Output the [X, Y] coordinate of the center of the cell containing the given text.  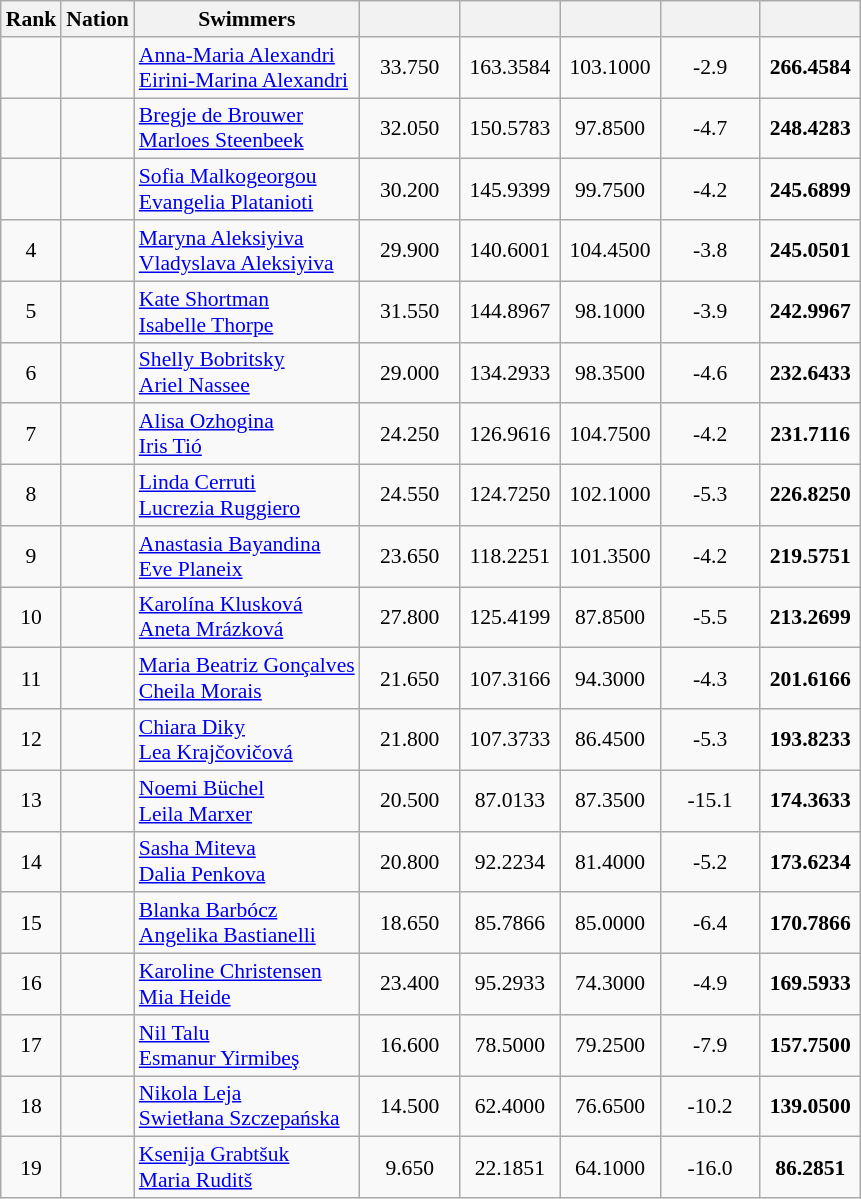
Nation [97, 19]
Alisa OzhoginaIris Tió [247, 434]
-4.7 [710, 128]
245.0501 [810, 250]
17 [32, 1046]
86.2851 [810, 1168]
Anastasia BayandinaEve Planeix [247, 556]
30.200 [410, 190]
64.1000 [610, 1168]
104.7500 [610, 434]
193.8233 [810, 740]
97.8500 [610, 128]
19 [32, 1168]
18 [32, 1106]
27.800 [410, 618]
-5.2 [710, 862]
213.2699 [810, 618]
20.800 [410, 862]
Maryna AleksiyivaVladyslava Aleksiyiva [247, 250]
11 [32, 678]
14 [32, 862]
173.6234 [810, 862]
20.500 [410, 800]
Karoline ChristensenMia Heide [247, 984]
Rank [32, 19]
157.7500 [810, 1046]
Linda CerrutiLucrezia Ruggiero [247, 496]
102.1000 [610, 496]
33.750 [410, 68]
62.4000 [510, 1106]
79.2500 [610, 1046]
Karolína KluskováAneta Mrázková [247, 618]
Bregje de BrouwerMarloes Steenbeek [247, 128]
107.3166 [510, 678]
242.9967 [810, 312]
163.3584 [510, 68]
6 [32, 372]
-15.1 [710, 800]
95.2933 [510, 984]
140.6001 [510, 250]
124.7250 [510, 496]
18.650 [410, 924]
-5.5 [710, 618]
9.650 [410, 1168]
126.9616 [510, 434]
23.650 [410, 556]
-10.2 [710, 1106]
98.1000 [610, 312]
-6.4 [710, 924]
201.6166 [810, 678]
-3.9 [710, 312]
170.7866 [810, 924]
9 [32, 556]
226.8250 [810, 496]
76.6500 [610, 1106]
16.600 [410, 1046]
Sofia MalkogeorgouEvangelia Platanioti [247, 190]
4 [32, 250]
Sasha MitevaDalia Penkova [247, 862]
Maria Beatriz GonçalvesCheila Morais [247, 678]
169.5933 [810, 984]
248.4283 [810, 128]
78.5000 [510, 1046]
10 [32, 618]
29.900 [410, 250]
Shelly BobritskyAriel Nassee [247, 372]
101.3500 [610, 556]
16 [32, 984]
Ksenija GrabtšukMaria Ruditš [247, 1168]
125.4199 [510, 618]
Nil TaluEsmanur Yirmibeş [247, 1046]
31.550 [410, 312]
Noemi BüchelLeila Marxer [247, 800]
12 [32, 740]
Chiara DikyLea Krajčovičová [247, 740]
118.2251 [510, 556]
232.6433 [810, 372]
8 [32, 496]
87.3500 [610, 800]
-4.3 [710, 678]
Nikola LejaSwietłana Szczepańska [247, 1106]
266.4584 [810, 68]
139.0500 [810, 1106]
-4.9 [710, 984]
32.050 [410, 128]
231.7116 [810, 434]
21.650 [410, 678]
245.6899 [810, 190]
219.5751 [810, 556]
5 [32, 312]
24.250 [410, 434]
87.8500 [610, 618]
22.1851 [510, 1168]
104.4500 [610, 250]
Blanka BarbóczAngelika Bastianelli [247, 924]
99.7500 [610, 190]
81.4000 [610, 862]
-2.9 [710, 68]
Kate ShortmanIsabelle Thorpe [247, 312]
144.8967 [510, 312]
134.2933 [510, 372]
15 [32, 924]
Swimmers [247, 19]
98.3500 [610, 372]
92.2234 [510, 862]
-16.0 [710, 1168]
174.3633 [810, 800]
85.0000 [610, 924]
94.3000 [610, 678]
107.3733 [510, 740]
85.7866 [510, 924]
103.1000 [610, 68]
13 [32, 800]
74.3000 [610, 984]
-7.9 [710, 1046]
87.0133 [510, 800]
21.800 [410, 740]
29.000 [410, 372]
-4.6 [710, 372]
23.400 [410, 984]
86.4500 [610, 740]
145.9399 [510, 190]
7 [32, 434]
150.5783 [510, 128]
24.550 [410, 496]
14.500 [410, 1106]
-3.8 [710, 250]
Anna-Maria AlexandriEirini-Marina Alexandri [247, 68]
